Capture the cell that displays the provided text and extract its [x, y] central coordinate. 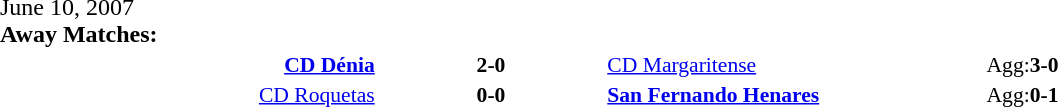
CD Margaritense [795, 64]
2-0 [492, 64]
